Scan for the cell matching the given text and deliver its (X, Y) coordinate at center. 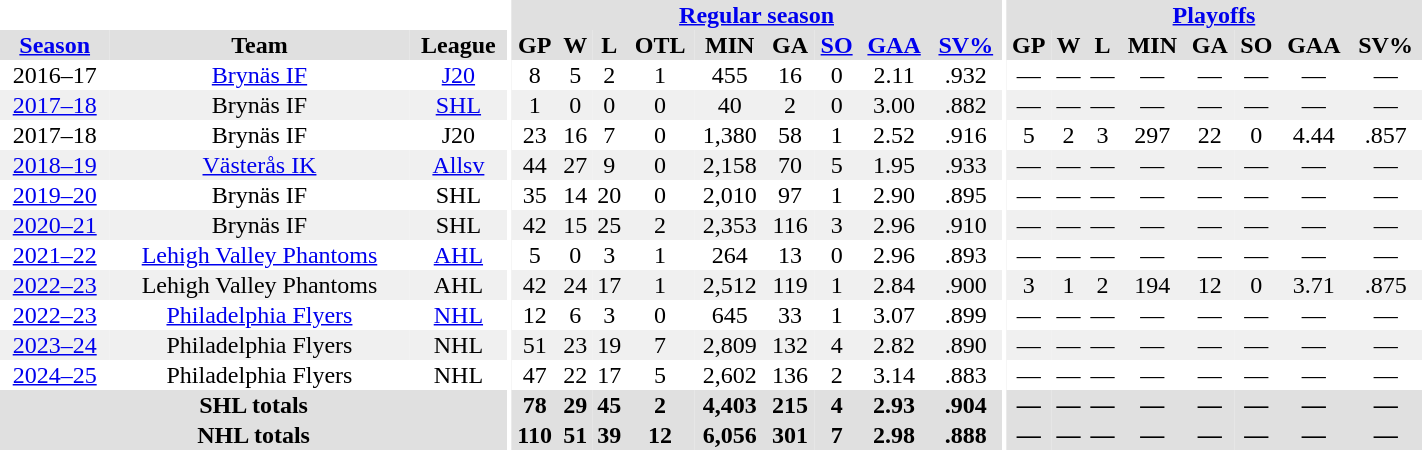
47 (534, 375)
3.14 (894, 375)
Team (259, 45)
2.90 (894, 195)
Västerås IK (259, 165)
20 (609, 195)
45 (609, 405)
2.52 (894, 135)
215 (790, 405)
119 (790, 285)
2.82 (894, 345)
2,512 (730, 285)
1,380 (730, 135)
4.44 (1314, 135)
4,403 (730, 405)
15 (575, 225)
194 (1152, 285)
.882 (966, 105)
645 (730, 315)
19 (609, 345)
.916 (966, 135)
78 (534, 405)
8 (534, 75)
136 (790, 375)
.904 (966, 405)
2,809 (730, 345)
14 (575, 195)
116 (790, 225)
.857 (1386, 135)
League (459, 45)
.910 (966, 225)
6,056 (730, 435)
.895 (966, 195)
2.98 (894, 435)
2016–17 (54, 75)
2,158 (730, 165)
29 (575, 405)
2024–25 (54, 375)
33 (790, 315)
2,010 (730, 195)
.932 (966, 75)
.933 (966, 165)
2.11 (894, 75)
Regular season (756, 15)
NHL totals (254, 435)
2,602 (730, 375)
.893 (966, 255)
27 (575, 165)
2.93 (894, 405)
39 (609, 435)
2.84 (894, 285)
.875 (1386, 285)
SHL totals (254, 405)
455 (730, 75)
OTL (660, 45)
6 (575, 315)
.890 (966, 345)
3.07 (894, 315)
Playoffs (1214, 15)
297 (1152, 135)
110 (534, 435)
25 (609, 225)
1.95 (894, 165)
2,353 (730, 225)
2019–20 (54, 195)
Allsv (459, 165)
35 (534, 195)
44 (534, 165)
Season (54, 45)
3.00 (894, 105)
132 (790, 345)
2020–21 (54, 225)
97 (790, 195)
.899 (966, 315)
2021–22 (54, 255)
.883 (966, 375)
301 (790, 435)
2018–19 (54, 165)
24 (575, 285)
58 (790, 135)
70 (790, 165)
.900 (966, 285)
2023–24 (54, 345)
.888 (966, 435)
9 (609, 165)
3.71 (1314, 285)
13 (790, 255)
264 (730, 255)
40 (730, 105)
